Determine the (x, y) coordinate at the center of the cell enclosing the given text.  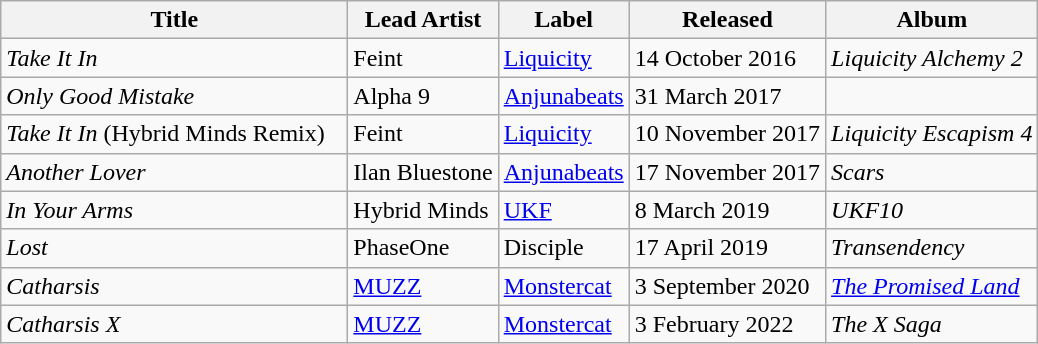
Ilan Bluestone (423, 172)
Only Good Mistake (174, 96)
Catharsis X (174, 324)
Disciple (564, 248)
Another Lover (174, 172)
3 September 2020 (727, 286)
17 April 2019 (727, 248)
Take It In (Hybrid Minds Remix) (174, 134)
Scars (932, 172)
3 February 2022 (727, 324)
UKF (564, 210)
14 October 2016 (727, 58)
Transendency (932, 248)
Title (174, 20)
17 November 2017 (727, 172)
The Promised Land (932, 286)
Liquicity Alchemy 2 (932, 58)
Catharsis (174, 286)
Released (727, 20)
10 November 2017 (727, 134)
Album (932, 20)
8 March 2019 (727, 210)
31 March 2017 (727, 96)
Liquicity Escapism 4 (932, 134)
PhaseOne (423, 248)
Lost (174, 248)
UKF10 (932, 210)
Take It In (174, 58)
Lead Artist (423, 20)
In Your Arms (174, 210)
Hybrid Minds (423, 210)
The X Saga (932, 324)
Alpha 9 (423, 96)
Label (564, 20)
